Provide the [X, Y] coordinate of the cell's center where the given text is located.  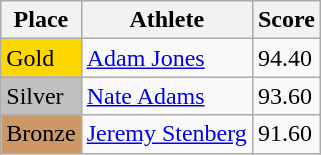
Place [41, 20]
Athlete [166, 20]
Silver [41, 96]
Adam Jones [166, 58]
Score [286, 20]
94.40 [286, 58]
Jeremy Stenberg [166, 134]
93.60 [286, 96]
91.60 [286, 134]
Nate Adams [166, 96]
Gold [41, 58]
Bronze [41, 134]
